Pinpoint the cell where the given text exists, returning its (X, Y) midpoint coordinate. 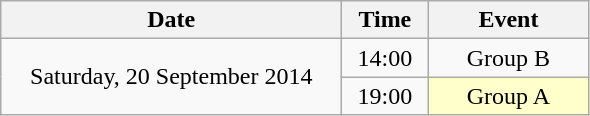
Saturday, 20 September 2014 (172, 77)
Group B (508, 58)
Time (385, 20)
Group A (508, 96)
Event (508, 20)
19:00 (385, 96)
Date (172, 20)
14:00 (385, 58)
